Extract the [X, Y] coordinate from the center of the cell holding the provided text.  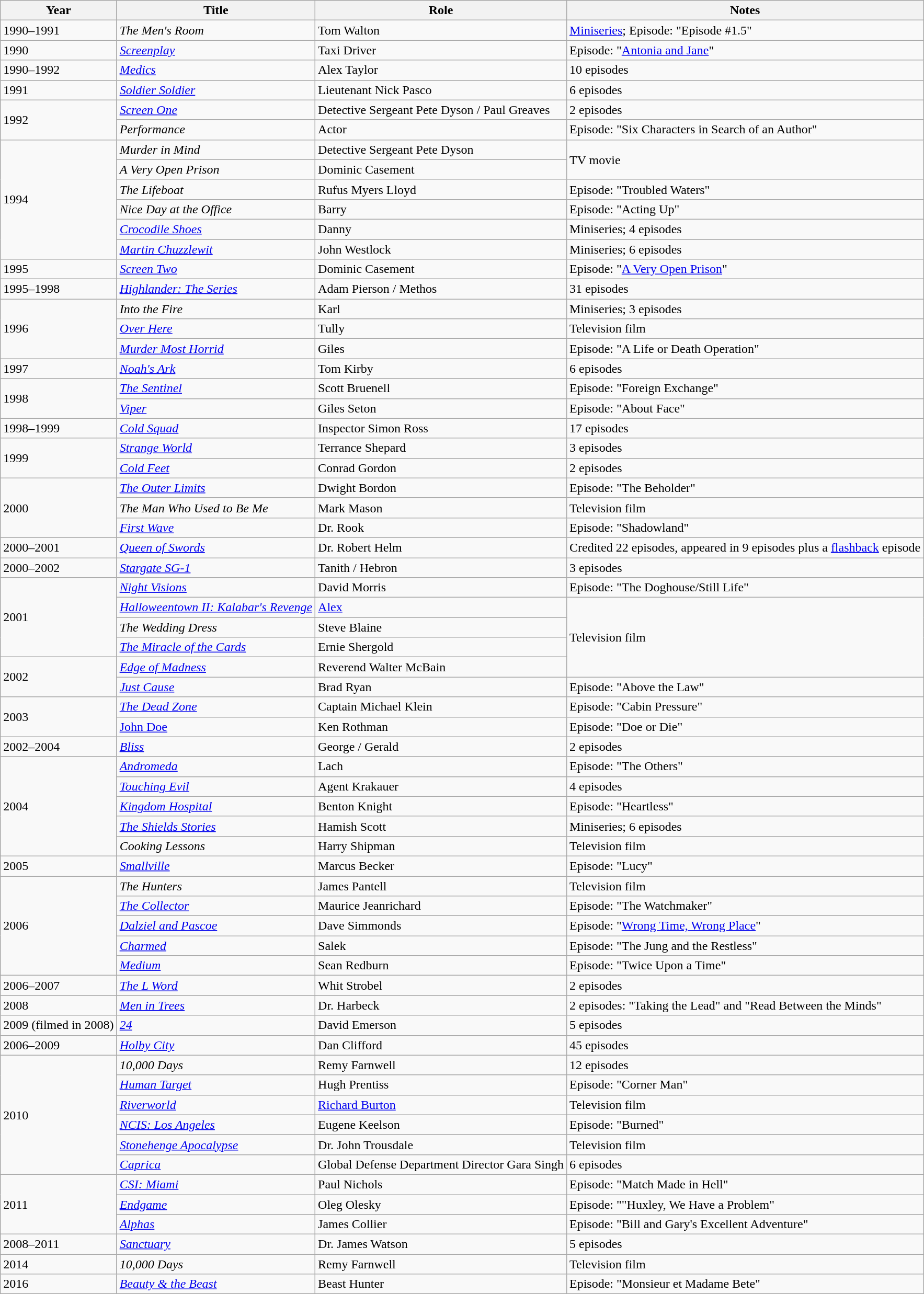
Endgame [215, 1204]
John Doe [215, 727]
45 episodes [745, 1045]
George / Gerald [441, 747]
Episode: "Burned" [745, 1125]
Tom Kirby [441, 369]
1992 [59, 120]
2000–2001 [59, 547]
Adam Pierson / Methos [441, 289]
Episode: "The Watchmaker" [745, 906]
Murder in Mind [215, 150]
Alex Taylor [441, 70]
Screenplay [215, 50]
1999 [59, 458]
Cold Squad [215, 428]
The Hunters [215, 886]
Nice Day at the Office [215, 209]
Inspector Simon Ross [441, 428]
Murder Most Horrid [215, 349]
Salek [441, 946]
Episode: "Lucy" [745, 866]
2006 [59, 926]
Miniseries; 4 episodes [745, 229]
Episode: "The Jung and the Restless" [745, 946]
Richard Burton [441, 1105]
Actor [441, 130]
Marcus Becker [441, 866]
1998–1999 [59, 428]
2006–2009 [59, 1045]
Notes [745, 10]
Smallville [215, 866]
Just Cause [215, 687]
Episode: "Doe or Die" [745, 727]
Detective Sergeant Pete Dyson [441, 150]
Alphas [215, 1224]
Danny [441, 229]
David Emerson [441, 1025]
Tom Walton [441, 30]
Rufus Myers Lloyd [441, 189]
Episode: "The Others" [745, 766]
Miniseries; Episode: "Episode #1.5" [745, 30]
Benton Knight [441, 806]
Cooking Lessons [215, 846]
The Dead Zone [215, 707]
2000–2002 [59, 567]
Dwight Bordon [441, 488]
Tully [441, 329]
Night Visions [215, 588]
The Miracle of the Cards [215, 647]
Episode: "Shadowland" [745, 528]
Miniseries; 3 episodes [745, 309]
Hugh Prentiss [441, 1085]
John Westlock [441, 249]
4 episodes [745, 786]
Role [441, 10]
Edge of Madness [215, 667]
Global Defense Department Director Gara Singh [441, 1164]
Performance [215, 130]
Cold Feet [215, 468]
Dr. Harbeck [441, 1005]
Beauty & the Beast [215, 1284]
The Man Who Used to Be Me [215, 508]
Ken Rothman [441, 727]
31 episodes [745, 289]
2002 [59, 677]
Giles Seton [441, 408]
Detective Sergeant Pete Dyson / Paul Greaves [441, 110]
Lieutenant Nick Pasco [441, 90]
Episode: "A Life or Death Operation" [745, 349]
Agent Krakauer [441, 786]
Karl [441, 309]
2005 [59, 866]
1991 [59, 90]
Episode: "Match Made in Hell" [745, 1184]
Dan Clifford [441, 1045]
Medium [215, 966]
Viper [215, 408]
Harry Shipman [441, 846]
The Outer Limits [215, 488]
Ernie Shergold [441, 647]
Paul Nichols [441, 1184]
Bliss [215, 747]
James Pantell [441, 886]
Episode: "Above the Law" [745, 687]
Dalziel and Pascoe [215, 926]
Episode: "About Face" [745, 408]
2001 [59, 617]
Dr. Rook [441, 528]
Episode: ""Huxley, We Have a Problem" [745, 1204]
The Shields Stories [215, 826]
Episode: "Troubled Waters" [745, 189]
Giles [441, 349]
Highlander: The Series [215, 289]
Into the Fire [215, 309]
Episode: "Wrong Time, Wrong Place" [745, 926]
Episode: "Six Characters in Search of an Author" [745, 130]
1996 [59, 329]
1997 [59, 369]
2006–2007 [59, 986]
The Collector [215, 906]
Taxi Driver [441, 50]
The Lifeboat [215, 189]
Whit Strobel [441, 986]
First Wave [215, 528]
Episode: "A Very Open Prison" [745, 269]
Episode: "Bill and Gary's Excellent Adventure" [745, 1224]
Martin Chuzzlewit [215, 249]
10 episodes [745, 70]
2010 [59, 1115]
Year [59, 10]
Episode: "Cabin Pressure" [745, 707]
Screen Two [215, 269]
Crocodile Shoes [215, 229]
Andromeda [215, 766]
2008 [59, 1005]
David Morris [441, 588]
Mark Mason [441, 508]
Soldier Soldier [215, 90]
2003 [59, 717]
Men in Trees [215, 1005]
Dr. John Trousdale [441, 1144]
Episode: "The Beholder" [745, 488]
Tanith / Hebron [441, 567]
Captain Michael Klein [441, 707]
2 episodes: "Taking the Lead" and "Read Between the Minds" [745, 1005]
Hamish Scott [441, 826]
Episode: "Antonia and Jane" [745, 50]
The Sentinel [215, 388]
Noah's Ark [215, 369]
Dr. James Watson [441, 1244]
2009 (filmed in 2008) [59, 1025]
Maurice Jeanrichard [441, 906]
Sanctuary [215, 1244]
Alex [441, 608]
Episode: "Acting Up" [745, 209]
2002–2004 [59, 747]
1998 [59, 398]
2004 [59, 806]
Episode: "Corner Man" [745, 1085]
2000 [59, 508]
Episode: "The Doghouse/Still Life" [745, 588]
Lach [441, 766]
The Wedding Dress [215, 627]
A Very Open Prison [215, 169]
1995–1998 [59, 289]
Charmed [215, 946]
Over Here [215, 329]
24 [215, 1025]
Riverworld [215, 1105]
Sean Redburn [441, 966]
NCIS: Los Angeles [215, 1125]
1994 [59, 199]
Queen of Swords [215, 547]
Conrad Gordon [441, 468]
Episode: "Foreign Exchange" [745, 388]
Screen One [215, 110]
Reverend Walter McBain [441, 667]
Caprica [215, 1164]
17 episodes [745, 428]
1990–1992 [59, 70]
2016 [59, 1284]
Stargate SG-1 [215, 567]
Scott Bruenell [441, 388]
Holby City [215, 1045]
Episode: "Twice Upon a Time" [745, 966]
Beast Hunter [441, 1284]
TV movie [745, 159]
Stonehenge Apocalypse [215, 1144]
Human Target [215, 1085]
Terrance Shepard [441, 448]
2014 [59, 1264]
1995 [59, 269]
The Men's Room [215, 30]
2011 [59, 1204]
Touching Evil [215, 786]
Credited 22 episodes, appeared in 9 episodes plus a flashback episode [745, 547]
The L Word [215, 986]
2008–2011 [59, 1244]
Barry [441, 209]
Strange World [215, 448]
CSI: Miami [215, 1184]
1990–1991 [59, 30]
Steve Blaine [441, 627]
Title [215, 10]
Kingdom Hospital [215, 806]
Oleg Olesky [441, 1204]
Medics [215, 70]
Dr. Robert Helm [441, 547]
Eugene Keelson [441, 1125]
Brad Ryan [441, 687]
Episode: "Heartless" [745, 806]
12 episodes [745, 1065]
Episode: "Monsieur et Madame Bete" [745, 1284]
James Collier [441, 1224]
1990 [59, 50]
Dave Simmonds [441, 926]
Halloweentown II: Kalabar's Revenge [215, 608]
